For the text-containing cell, return its midpoint in (x, y) coordinate format. 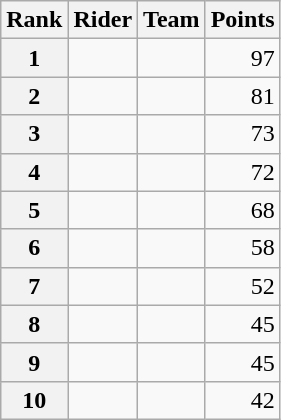
72 (242, 172)
68 (242, 210)
9 (34, 362)
73 (242, 134)
5 (34, 210)
10 (34, 400)
58 (242, 248)
6 (34, 248)
8 (34, 324)
2 (34, 96)
7 (34, 286)
1 (34, 58)
42 (242, 400)
Team (172, 20)
52 (242, 286)
97 (242, 58)
3 (34, 134)
81 (242, 96)
Rank (34, 20)
Rider (103, 20)
4 (34, 172)
Points (242, 20)
